Identify which cell holds the provided text, then report its [x, y] central coordinate. 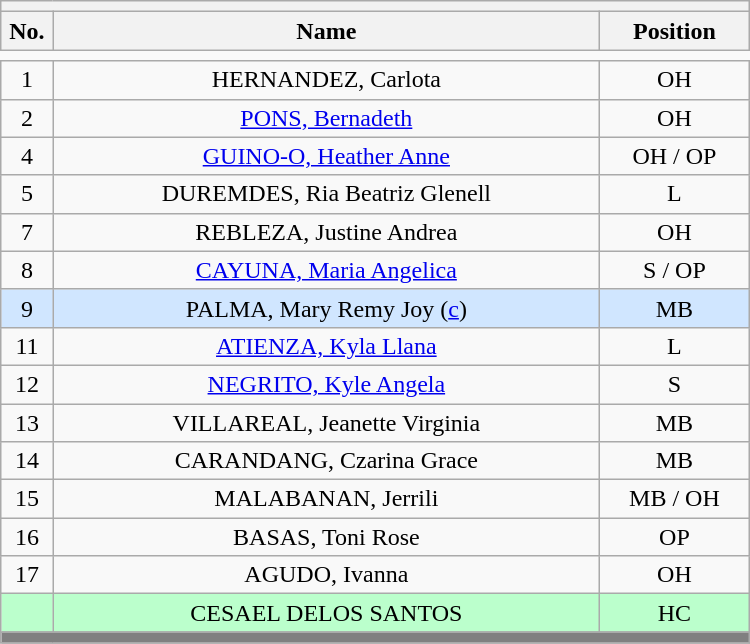
OH / OP [675, 156]
12 [27, 384]
Name [326, 31]
16 [27, 537]
HC [675, 613]
15 [27, 499]
4 [27, 156]
S [675, 384]
REBLEZA, Justine Andrea [326, 232]
5 [27, 194]
VILLAREAL, Jeanette Virginia [326, 423]
PALMA, Mary Remy Joy (c) [326, 308]
OP [675, 537]
14 [27, 461]
DUREMDES, Ria Beatriz Glenell [326, 194]
No. [27, 31]
MB / OH [675, 499]
8 [27, 270]
ATIENZA, Kyla Llana [326, 346]
CARANDANG, Czarina Grace [326, 461]
MALABANAN, Jerrili [326, 499]
9 [27, 308]
NEGRITO, Kyle Angela [326, 384]
BASAS, Toni Rose [326, 537]
17 [27, 575]
Position [675, 31]
S / OP [675, 270]
PONS, Bernadeth [326, 118]
AGUDO, Ivanna [326, 575]
CAYUNA, Maria Angelica [326, 270]
7 [27, 232]
2 [27, 118]
CESAEL DELOS SANTOS [326, 613]
GUINO-O, Heather Anne [326, 156]
1 [27, 80]
HERNANDEZ, Carlota [326, 80]
11 [27, 346]
13 [27, 423]
